Determine the (x, y) coordinate at the center of the cell enclosing the given text.  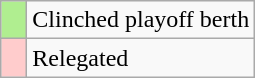
Clinched playoff berth (141, 20)
Relegated (141, 58)
